Locate the cell with the specified text and output its [x, y] center coordinate. 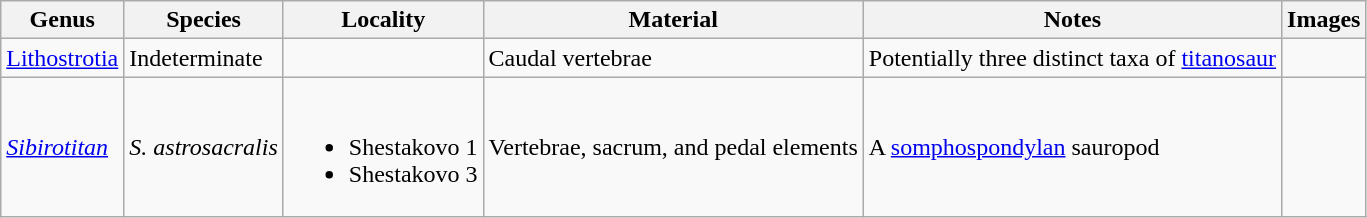
Potentially three distinct taxa of titanosaur [1072, 58]
Notes [1072, 20]
Species [204, 20]
Lithostrotia [62, 58]
Indeterminate [204, 58]
Genus [62, 20]
Shestakovo 1Shestakovo 3 [383, 147]
S. astrosacralis [204, 147]
Caudal vertebrae [673, 58]
Material [673, 20]
Sibirotitan [62, 147]
Locality [383, 20]
Images [1324, 20]
Vertebrae, sacrum, and pedal elements [673, 147]
A somphospondylan sauropod [1072, 147]
